Search for the cell housing the specified text and yield its (x, y) center coordinate. 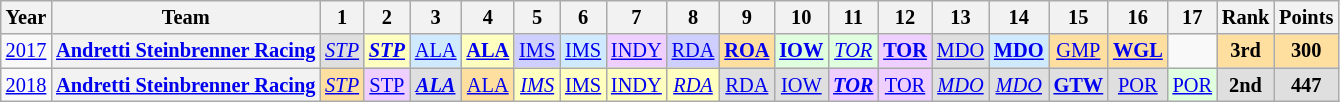
17 (1192, 17)
15 (1079, 17)
447 (1306, 85)
2 (387, 17)
300 (1306, 51)
Rank (1246, 17)
4 (488, 17)
2018 (26, 85)
12 (904, 17)
WGL (1138, 51)
9 (746, 17)
11 (853, 17)
14 (1019, 17)
Year (26, 17)
7 (636, 17)
ROA (746, 51)
13 (960, 17)
Team (186, 17)
8 (694, 17)
2017 (26, 51)
2nd (1246, 85)
3 (436, 17)
1 (342, 17)
6 (583, 17)
GTW (1079, 85)
GMP (1079, 51)
16 (1138, 17)
10 (801, 17)
5 (537, 17)
3rd (1246, 51)
Points (1306, 17)
